For the text-containing cell, return its midpoint in (x, y) coordinate format. 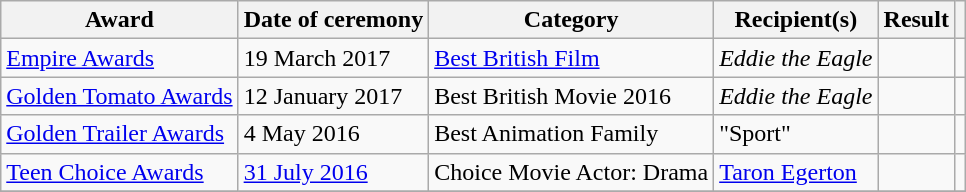
"Sport" (796, 134)
31 July 2016 (334, 172)
Golden Tomato Awards (120, 96)
19 March 2017 (334, 58)
Teen Choice Awards (120, 172)
Result (916, 20)
Choice Movie Actor: Drama (572, 172)
Date of ceremony (334, 20)
Best Animation Family (572, 134)
12 January 2017 (334, 96)
Golden Trailer Awards (120, 134)
Best British Film (572, 58)
Empire Awards (120, 58)
Best British Movie 2016 (572, 96)
Award (120, 20)
Category (572, 20)
Taron Egerton (796, 172)
4 May 2016 (334, 134)
Recipient(s) (796, 20)
